Detect which cell encompasses the target text, then output its [x, y] center coordinate. 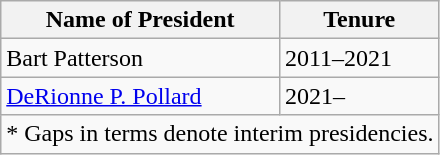
Bart Patterson [140, 58]
* Gaps in terms denote interim presidencies. [220, 134]
DeRionne P. Pollard [140, 96]
2021– [359, 96]
2011–2021 [359, 58]
Name of President [140, 20]
Tenure [359, 20]
